Identify which cell holds the provided text, then report its [x, y] central coordinate. 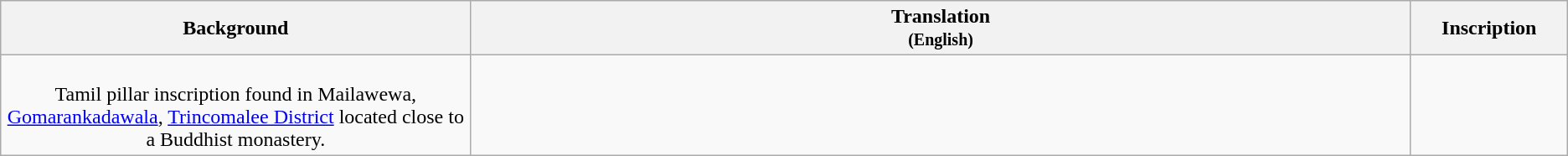
Background [236, 29]
Translation(English) [941, 29]
Inscription [1489, 29]
Tamil pillar inscription found in Mailawewa, Gomarankadawala, Trincomalee District located close to a Buddhist monastery. [236, 106]
